Pinpoint the cell where the given text exists, returning its [X, Y] midpoint coordinate. 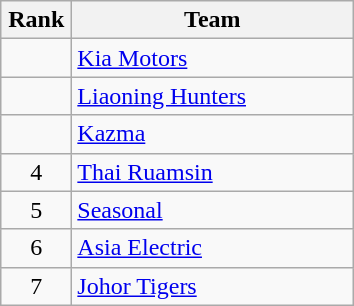
5 [36, 210]
7 [36, 286]
Liaoning Hunters [212, 96]
Thai Ruamsin [212, 172]
Seasonal [212, 210]
Team [212, 20]
Kazma [212, 134]
Asia Electric [212, 248]
4 [36, 172]
6 [36, 248]
Rank [36, 20]
Kia Motors [212, 58]
Johor Tigers [212, 286]
